Detect which cell encompasses the target text, then output its [x, y] center coordinate. 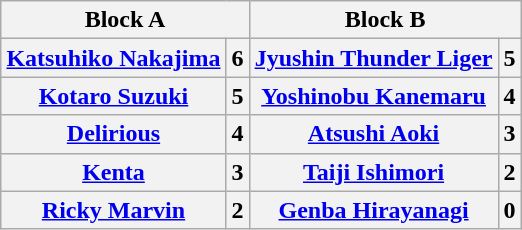
Taiji Ishimori [374, 172]
Katsuhiko Nakajima [114, 58]
0 [510, 210]
Delirious [114, 134]
Block A [125, 20]
Kenta [114, 172]
Block B [385, 20]
Kotaro Suzuki [114, 96]
Atsushi Aoki [374, 134]
Yoshinobu Kanemaru [374, 96]
Ricky Marvin [114, 210]
Genba Hirayanagi [374, 210]
Jyushin Thunder Liger [374, 58]
6 [238, 58]
